Scan for the cell matching the given text and deliver its [X, Y] coordinate at center. 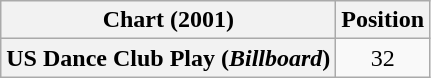
32 [383, 58]
Position [383, 20]
Chart (2001) [168, 20]
US Dance Club Play (Billboard) [168, 58]
